Pinpoint the cell where the given text exists, returning its [x, y] midpoint coordinate. 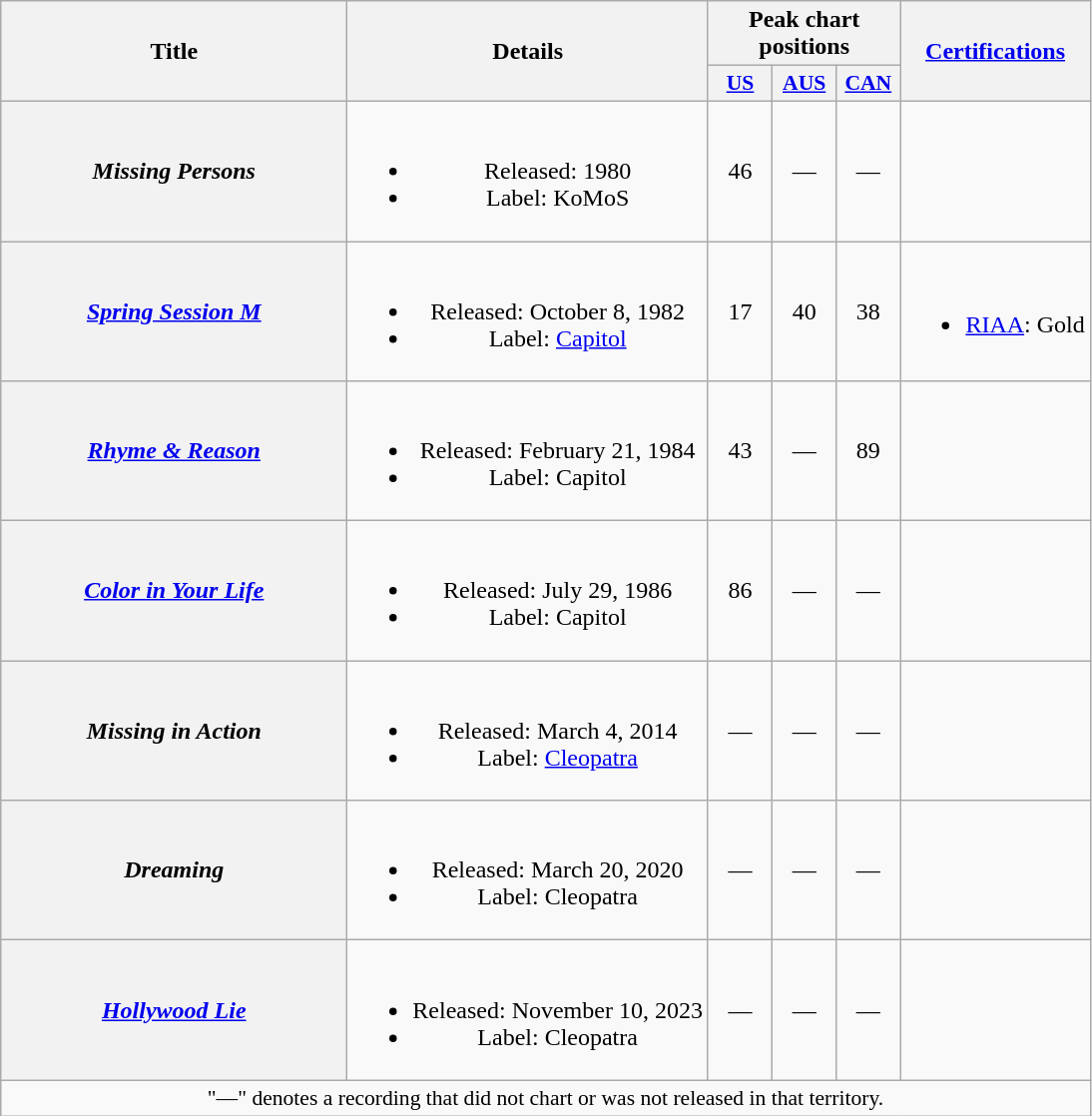
Hollywood Lie [174, 1010]
AUS [805, 84]
Released: November 10, 2023Label: Cleopatra [528, 1010]
86 [740, 591]
40 [805, 311]
Missing Persons [174, 171]
CAN [868, 84]
Rhyme & Reason [174, 451]
US [740, 84]
89 [868, 451]
Released: March 4, 2014Label: Cleopatra [528, 731]
43 [740, 451]
46 [740, 171]
Peak chart positions [804, 34]
38 [868, 311]
Released: March 20, 2020Label: Cleopatra [528, 870]
Released: 1980Label: KoMoS [528, 171]
Released: February 21, 1984Label: Capitol [528, 451]
Certifications [995, 52]
Color in Your Life [174, 591]
Spring Session M [174, 311]
"—" denotes a recording that did not chart or was not released in that territory. [546, 1098]
Missing in Action [174, 731]
Title [174, 52]
RIAA: Gold [995, 311]
Details [528, 52]
Dreaming [174, 870]
Released: July 29, 1986Label: Capitol [528, 591]
17 [740, 311]
Released: October 8, 1982Label: Capitol [528, 311]
